Capture the cell that displays the provided text and extract its [X, Y] central coordinate. 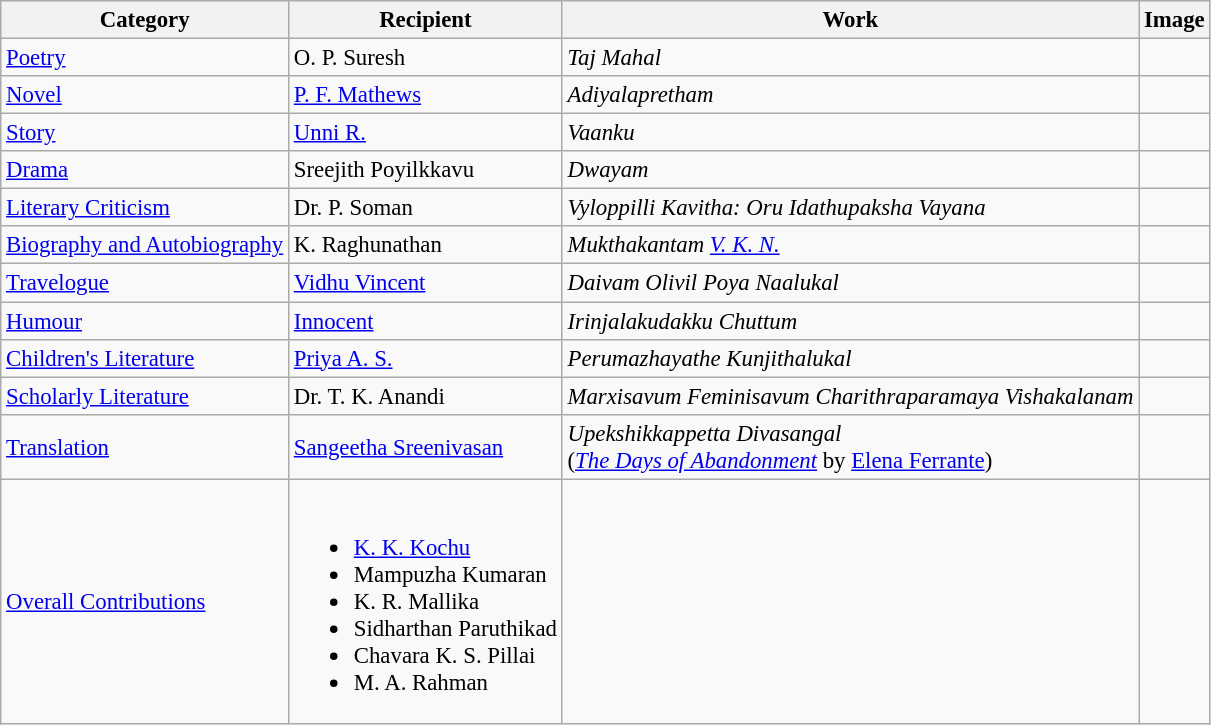
Scholarly Literature [145, 396]
Novel [145, 95]
Children's Literature [145, 358]
Mukthakantam V. K. N. [850, 245]
Sreejith Poyilkkavu [425, 170]
Dwayam [850, 170]
Vyloppilli Kavitha: Oru Idathupaksha Vayana [850, 208]
P. F. Mathews [425, 95]
Overall Contributions [145, 602]
Category [145, 20]
Image [1174, 20]
Dr. P. Soman [425, 208]
Humour [145, 321]
Perumazhayathe Kunjithalukal [850, 358]
Story [145, 133]
Innocent [425, 321]
Irinjalakudakku Chuttum [850, 321]
Sangeetha Sreenivasan [425, 446]
Vidhu Vincent [425, 283]
Literary Criticism [145, 208]
Work [850, 20]
Adiyalapretham [850, 95]
Taj Mahal [850, 58]
Unni R. [425, 133]
Upekshikkappetta Divasangal(The Days of Abandonment by Elena Ferrante) [850, 446]
K. K. KochuMampuzha KumaranK. R. MallikaSidharthan ParuthikadChavara K. S. PillaiM. A. Rahman [425, 602]
Priya A. S. [425, 358]
Poetry [145, 58]
Marxisavum Feminisavum Charithraparamaya Vishakalanam [850, 396]
Drama [145, 170]
Travelogue [145, 283]
Recipient [425, 20]
Dr. T. K. Anandi [425, 396]
Daivam Olivil Poya Naalukal [850, 283]
K. Raghunathan [425, 245]
Translation [145, 446]
Vaanku [850, 133]
O. P. Suresh [425, 58]
Biography and Autobiography [145, 245]
